Find where the given text appears and provide that cell's center as [X, Y] coordinate. 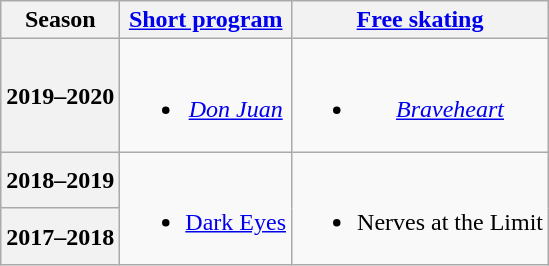
Braveheart [420, 96]
Season [60, 20]
2019–2020 [60, 96]
Short program [206, 20]
Nerves at the Limit [420, 208]
Don Juan [206, 96]
2017–2018 [60, 236]
Free skating [420, 20]
Dark Eyes [206, 208]
2018–2019 [60, 180]
